Provide the (x, y) coordinate of the cell's center where the given text is located.  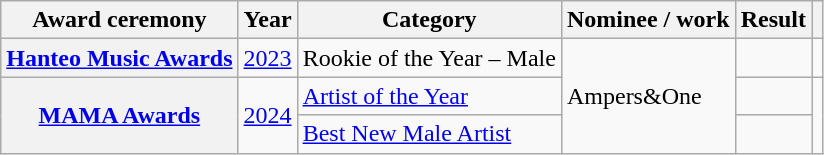
Year (268, 20)
2023 (268, 58)
MAMA Awards (120, 115)
Award ceremony (120, 20)
Nominee / work (648, 20)
2024 (268, 115)
Artist of the Year (429, 96)
Category (429, 20)
Rookie of the Year – Male (429, 58)
Result (773, 20)
Best New Male Artist (429, 134)
Hanteo Music Awards (120, 58)
Ampers&One (648, 96)
